Detect which cell encompasses the target text, then output its (x, y) center coordinate. 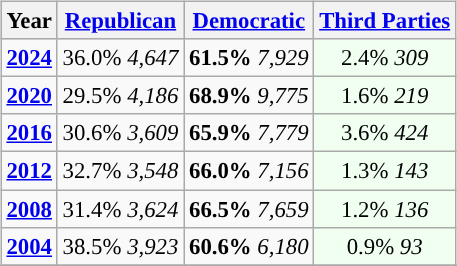
1.3% 143 (385, 171)
66.0% 7,156 (249, 171)
68.9% 9,775 (249, 96)
0.9% 93 (385, 246)
Democratic (249, 21)
3.6% 424 (385, 133)
Republican (120, 21)
30.6% 3,609 (120, 133)
1.2% 136 (385, 209)
Third Parties (385, 21)
2024 (29, 58)
1.6% 219 (385, 96)
2016 (29, 133)
2012 (29, 171)
36.0% 4,647 (120, 58)
60.6% 6,180 (249, 246)
31.4% 3,624 (120, 209)
66.5% 7,659 (249, 209)
38.5% 3,923 (120, 246)
2008 (29, 209)
65.9% 7,779 (249, 133)
Year (29, 21)
29.5% 4,186 (120, 96)
2020 (29, 96)
61.5% 7,929 (249, 58)
32.7% 3,548 (120, 171)
2.4% 309 (385, 58)
2004 (29, 246)
